Scan for the cell matching the given text and deliver its [x, y] coordinate at center. 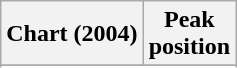
Chart (2004) [72, 34]
Peakposition [189, 34]
